Output the [x, y] coordinate of the center of the cell containing the given text.  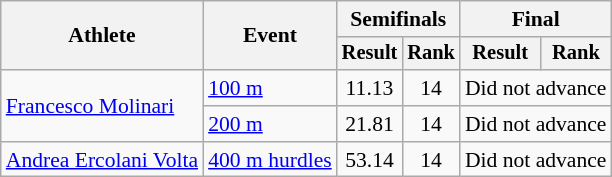
Semifinals [398, 19]
Final [536, 19]
Athlete [102, 36]
21.81 [370, 124]
Francesco Molinari [102, 106]
Event [270, 36]
200 m [270, 124]
11.13 [370, 88]
100 m [270, 88]
